Identify which cell holds the provided text, then report its (x, y) central coordinate. 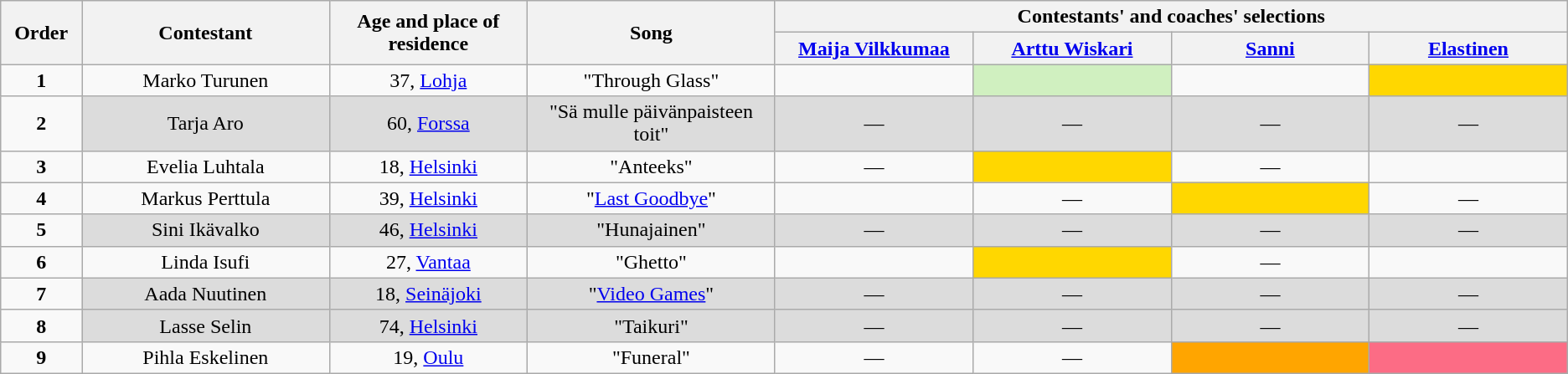
"Funeral" (652, 357)
Song (652, 33)
6 (42, 262)
Contestant (206, 33)
Sini Ikävalko (206, 230)
Arttu Wiskari (1072, 49)
"Video Games" (652, 294)
"Through Glass" (652, 80)
Marko Turunen (206, 80)
Tarja Aro (206, 124)
74, Helsinki (428, 325)
"Ghetto" (652, 262)
Pihla Eskelinen (206, 357)
7 (42, 294)
9 (42, 357)
Markus Perttula (206, 198)
37, Lohja (428, 80)
Sanni (1270, 49)
19, Oulu (428, 357)
"Taikuri" (652, 325)
"Anteeks" (652, 167)
Aada Nuutinen (206, 294)
"Hunajainen" (652, 230)
18, Helsinki (428, 167)
Age and place of residence (428, 33)
Contestants' and coaches' selections (1171, 17)
Linda Isufi (206, 262)
Order (42, 33)
3 (42, 167)
"Last Goodbye" (652, 198)
5 (42, 230)
Lasse Selin (206, 325)
Maija Vilkkumaa (874, 49)
8 (42, 325)
39, Helsinki (428, 198)
4 (42, 198)
18, Seinäjoki (428, 294)
2 (42, 124)
60, Forssa (428, 124)
1 (42, 80)
"Sä mulle päivänpaisteen toit" (652, 124)
Elastinen (1469, 49)
46, Helsinki (428, 230)
Evelia Luhtala (206, 167)
27, Vantaa (428, 262)
